Return [x, y] of the center of cell containing provided text 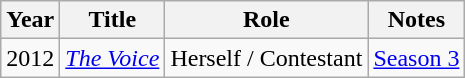
Herself / Contestant [266, 58]
Year [30, 20]
Notes [416, 20]
The Voice [112, 58]
Title [112, 20]
Role [266, 20]
Season 3 [416, 58]
2012 [30, 58]
